From the cell containing the given text, extract its center point as [X, Y] coordinate. 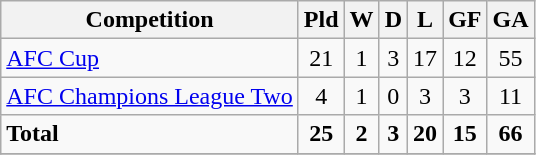
17 [426, 58]
4 [321, 96]
AFC Cup [150, 58]
Competition [150, 20]
20 [426, 134]
15 [465, 134]
Pld [321, 20]
GA [510, 20]
L [426, 20]
12 [465, 58]
66 [510, 134]
11 [510, 96]
AFC Champions League Two [150, 96]
25 [321, 134]
2 [362, 134]
D [393, 20]
GF [465, 20]
0 [393, 96]
21 [321, 58]
55 [510, 58]
W [362, 20]
Total [150, 134]
